Pinpoint the cell where the given text exists, returning its (X, Y) midpoint coordinate. 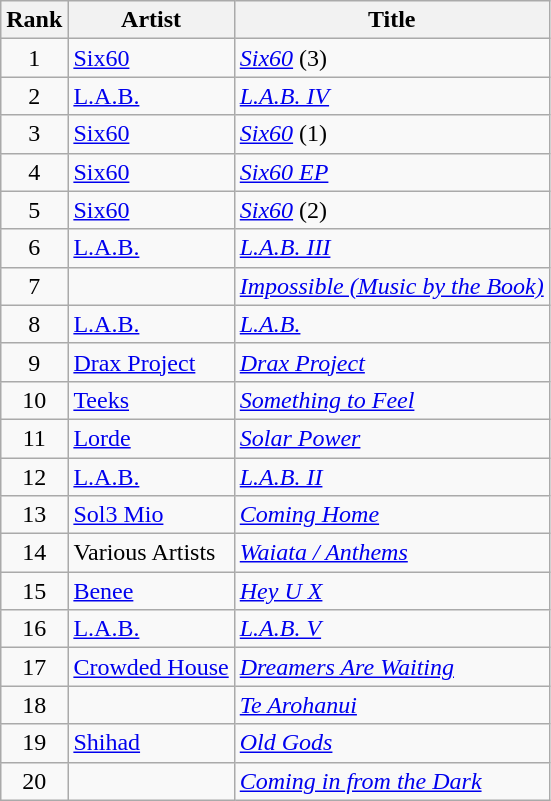
L.A.B. II (392, 477)
14 (34, 553)
5 (34, 210)
7 (34, 286)
Solar Power (392, 438)
Coming in from the Dark (392, 781)
16 (34, 629)
Six60 EP (392, 172)
12 (34, 477)
L.A.B. III (392, 248)
Six60 (2) (392, 210)
Six60 (3) (392, 58)
L.A.B. V (392, 629)
Te Arohanui (392, 705)
Impossible (Music by the Book) (392, 286)
19 (34, 743)
L.A.B. IV (392, 96)
4 (34, 172)
Waiata / Anthems (392, 553)
17 (34, 667)
Lorde (151, 438)
Artist (151, 20)
Hey U X (392, 591)
Sol3 Mio (151, 515)
13 (34, 515)
9 (34, 362)
Dreamers Are Waiting (392, 667)
18 (34, 705)
Shihad (151, 743)
1 (34, 58)
Rank (34, 20)
Coming Home (392, 515)
Crowded House (151, 667)
20 (34, 781)
Something to Feel (392, 400)
2 (34, 96)
10 (34, 400)
3 (34, 134)
Benee (151, 591)
Various Artists (151, 553)
Six60 (1) (392, 134)
Title (392, 20)
Old Gods (392, 743)
11 (34, 438)
Teeks (151, 400)
15 (34, 591)
8 (34, 324)
6 (34, 248)
